Find where the given text appears and provide that cell's center as (X, Y) coordinate. 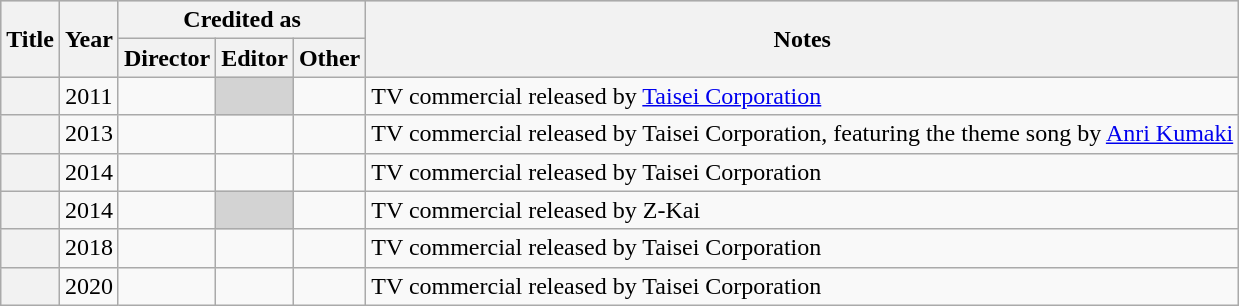
2011 (88, 96)
Year (88, 39)
2013 (88, 134)
Editor (255, 58)
TV commercial released by Taisei Corporation, featuring the theme song by Anri Kumaki (802, 134)
Credited as (242, 20)
Notes (802, 39)
Director (166, 58)
2018 (88, 248)
TV commercial released by Z-Kai (802, 210)
Other (329, 58)
Title (30, 39)
2020 (88, 286)
